Detect which cell encompasses the target text, then output its [X, Y] center coordinate. 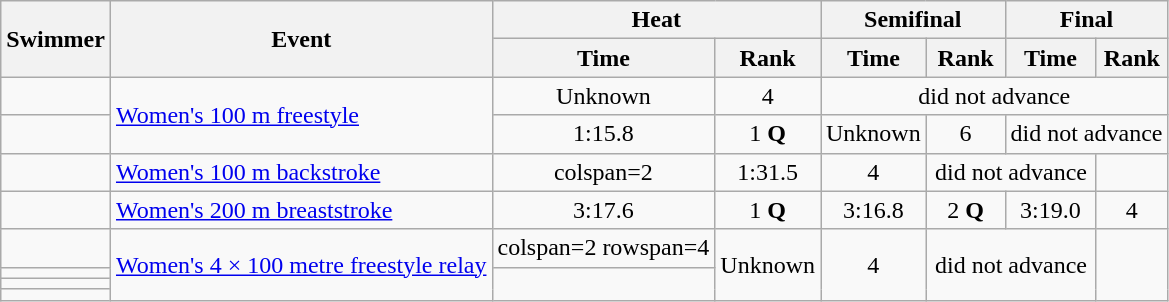
Final [1086, 20]
Semifinal [912, 20]
3:16.8 [873, 210]
Women's 100 m freestyle [301, 115]
Women's 100 m backstroke [301, 172]
Women's 200 m breaststroke [301, 210]
2 Q [966, 210]
1:31.5 [768, 172]
6 [966, 134]
Event [301, 39]
colspan=2 rowspan=4 [604, 248]
1:15.8 [604, 134]
Swimmer [56, 39]
Heat [656, 20]
3:19.0 [1050, 210]
colspan=2 [604, 172]
3:17.6 [604, 210]
Women's 4 × 100 metre freestyle relay [301, 264]
